Find where the given text appears and provide that cell's center as (x, y) coordinate. 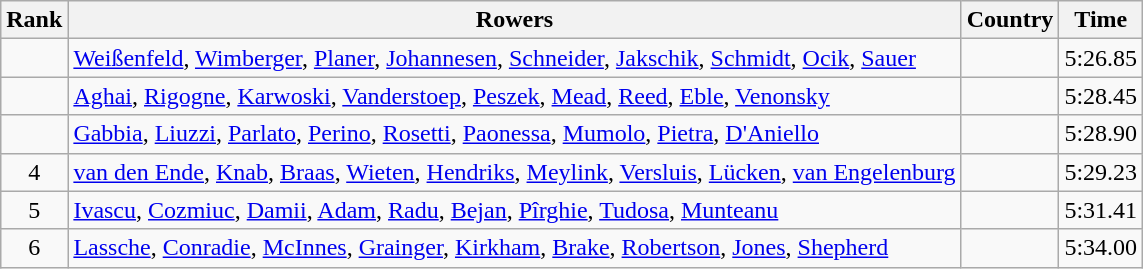
Lassche, Conradie, McInnes, Grainger, Kirkham, Brake, Robertson, Jones, Shepherd (514, 248)
van den Ende, Knab, Braas, Wieten, Hendriks, Meylink, Versluis, Lücken, van Engelenburg (514, 172)
6 (34, 248)
5:26.85 (1101, 58)
Time (1101, 20)
Rank (34, 20)
5:28.90 (1101, 134)
5:29.23 (1101, 172)
Ivascu, Cozmiuc, Damii, Adam, Radu, Bejan, Pîrghie, Tudosa, Munteanu (514, 210)
5:28.45 (1101, 96)
Gabbia, Liuzzi, Parlato, Perino, Rosetti, Paonessa, Mumolo, Pietra, D'Aniello (514, 134)
Aghai, Rigogne, Karwoski, Vanderstoep, Peszek, Mead, Reed, Eble, Venonsky (514, 96)
Weißenfeld, Wimberger, Planer, Johannesen, Schneider, Jakschik, Schmidt, Ocik, Sauer (514, 58)
5 (34, 210)
4 (34, 172)
5:34.00 (1101, 248)
Rowers (514, 20)
Country (1010, 20)
5:31.41 (1101, 210)
